For the text-containing cell, return its midpoint in [x, y] coordinate format. 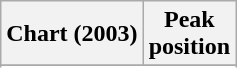
Peakposition [189, 34]
Chart (2003) [72, 34]
